Find where the given text appears and provide that cell's center as [X, Y] coordinate. 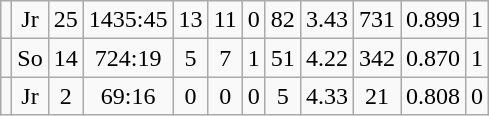
14 [66, 58]
3.43 [326, 20]
724:19 [128, 58]
11 [225, 20]
69:16 [128, 96]
0.808 [434, 96]
13 [190, 20]
82 [282, 20]
25 [66, 20]
51 [282, 58]
7 [225, 58]
21 [376, 96]
2 [66, 96]
4.22 [326, 58]
731 [376, 20]
0.870 [434, 58]
4.33 [326, 96]
So [30, 58]
1435:45 [128, 20]
342 [376, 58]
0.899 [434, 20]
